From the cell containing the given text, extract its center point as (x, y) coordinate. 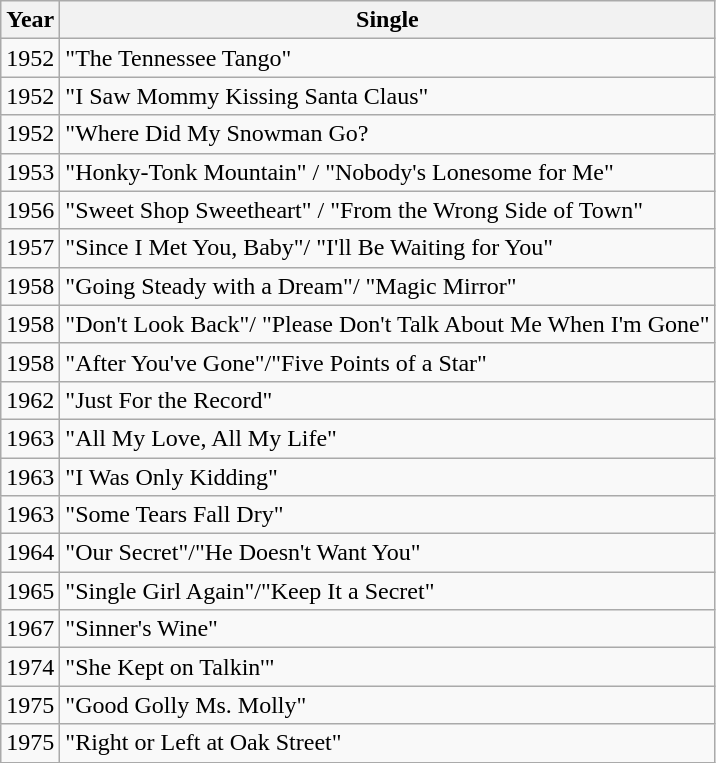
"I Saw Mommy Kissing Santa Claus" (388, 96)
"After You've Gone"/"Five Points of a Star" (388, 362)
"Our Secret"/"He Doesn't Want You" (388, 553)
"Honky-Tonk Mountain" / "Nobody's Lonesome for Me" (388, 172)
1967 (30, 629)
"Sweet Shop Sweetheart" / "From the Wrong Side of Town" (388, 210)
"Where Did My Snowman Go? (388, 134)
1974 (30, 667)
"Don't Look Back"/ "Please Don't Talk About Me When I'm Gone" (388, 324)
Single (388, 20)
1957 (30, 248)
"Good Golly Ms. Molly" (388, 705)
"Sinner's Wine" (388, 629)
"Some Tears Fall Dry" (388, 515)
"Right or Left at Oak Street" (388, 743)
"All My Love, All My Life" (388, 438)
1953 (30, 172)
1964 (30, 553)
Year (30, 20)
"Just For the Record" (388, 400)
1956 (30, 210)
1962 (30, 400)
1965 (30, 591)
"I Was Only Kidding" (388, 477)
"She Kept on Talkin'" (388, 667)
"The Tennessee Tango" (388, 58)
"Since I Met You, Baby"/ "I'll Be Waiting for You" (388, 248)
"Single Girl Again"/"Keep It a Secret" (388, 591)
"Going Steady with a Dream"/ "Magic Mirror" (388, 286)
